Extract the (X, Y) coordinate from the center of the cell holding the provided text.  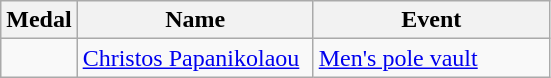
Christos Papanikolaou (195, 58)
Event (431, 20)
Name (195, 20)
Men's pole vault (431, 58)
Medal (39, 20)
